Return the (x, y) coordinate for the center point of the cell that contains the specified text.  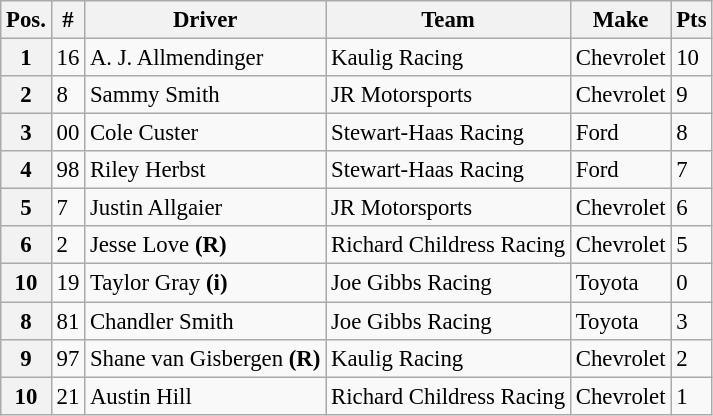
98 (68, 170)
Riley Herbst (206, 170)
A. J. Allmendinger (206, 58)
19 (68, 283)
4 (26, 170)
0 (692, 283)
81 (68, 321)
Team (448, 20)
# (68, 20)
00 (68, 133)
16 (68, 58)
Make (620, 20)
Austin Hill (206, 396)
Pos. (26, 20)
Sammy Smith (206, 95)
Justin Allgaier (206, 208)
Chandler Smith (206, 321)
97 (68, 358)
Shane van Gisbergen (R) (206, 358)
21 (68, 396)
Taylor Gray (i) (206, 283)
Driver (206, 20)
Jesse Love (R) (206, 245)
Cole Custer (206, 133)
Pts (692, 20)
